From the cell containing the given text, extract its center point as [x, y] coordinate. 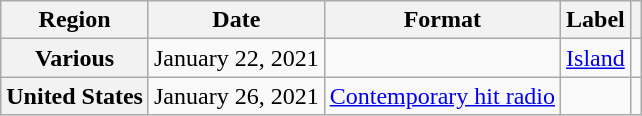
United States [75, 96]
Island [596, 58]
Label [596, 20]
January 22, 2021 [236, 58]
January 26, 2021 [236, 96]
Various [75, 58]
Region [75, 20]
Contemporary hit radio [442, 96]
Format [442, 20]
Date [236, 20]
